Return the [x, y] coordinate for the center point of the cell that contains the specified text.  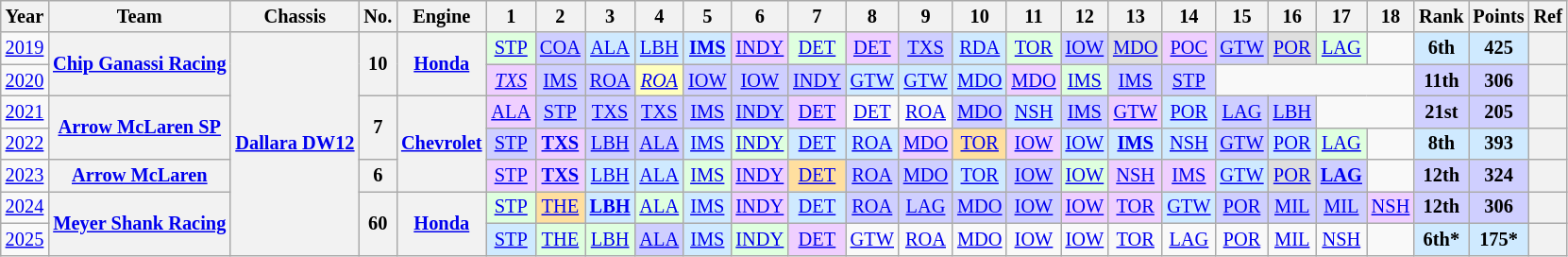
18 [1391, 16]
15 [1241, 16]
Chip Ganassi Racing [140, 64]
COA [561, 48]
Ref [1548, 16]
17 [1341, 16]
16 [1291, 16]
Chevrolet [442, 144]
Points [1499, 16]
393 [1499, 144]
Chassis [295, 16]
6th [1441, 48]
12 [1085, 16]
11 [1033, 16]
425 [1499, 48]
POC [1189, 48]
9 [925, 16]
Rank [1441, 16]
Team [140, 16]
2020 [25, 80]
2021 [25, 111]
8th [1441, 144]
Engine [442, 16]
205 [1499, 111]
Dallara DW12 [295, 144]
2023 [25, 176]
Year [25, 16]
21st [1441, 111]
2022 [25, 144]
2019 [25, 48]
11th [1441, 80]
Arrow McLaren SP [140, 127]
2025 [25, 239]
6th* [1441, 239]
No. [378, 16]
RDA [980, 48]
3 [610, 16]
5 [707, 16]
1 [511, 16]
175* [1499, 239]
Meyer Shank Racing [140, 223]
324 [1499, 176]
13 [1135, 16]
60 [378, 223]
14 [1189, 16]
Arrow McLaren [140, 176]
2024 [25, 207]
8 [872, 16]
4 [659, 16]
2 [561, 16]
